Pinpoint the cell where the given text exists, returning its [x, y] midpoint coordinate. 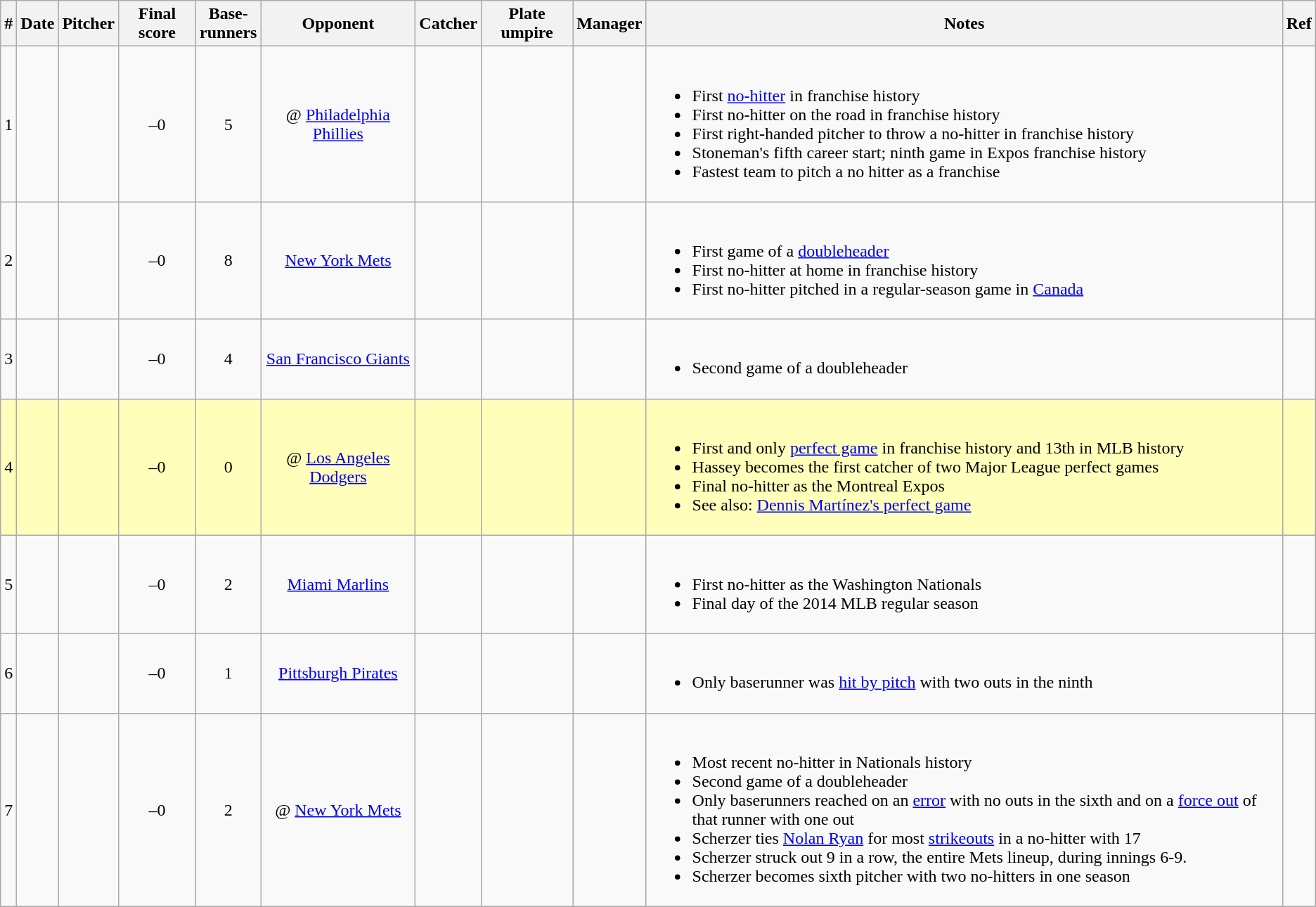
# [8, 24]
Ref [1299, 24]
Notes [965, 24]
First game of a doubleheaderFirst no-hitter at home in franchise historyFirst no-hitter pitched in a regular-season game in Canada [965, 260]
7 [8, 810]
Pitcher [89, 24]
Base-runners [228, 24]
6 [8, 674]
3 [8, 359]
@ New York Mets [338, 810]
Pittsburgh Pirates [338, 674]
@ Philadelphia Phillies [338, 124]
Only baserunner was hit by pitch with two outs in the ninth [965, 674]
Catcher [449, 24]
@ Los Angeles Dodgers [338, 467]
Opponent [338, 24]
Manager [609, 24]
First no-hitter as the Washington NationalsFinal day of the 2014 MLB regular season [965, 584]
Final score [157, 24]
Miami Marlins [338, 584]
8 [228, 260]
Date [38, 24]
New York Mets [338, 260]
Plate umpire [527, 24]
Second game of a doubleheader [965, 359]
0 [228, 467]
San Francisco Giants [338, 359]
